Detect which cell encompasses the target text, then output its [X, Y] center coordinate. 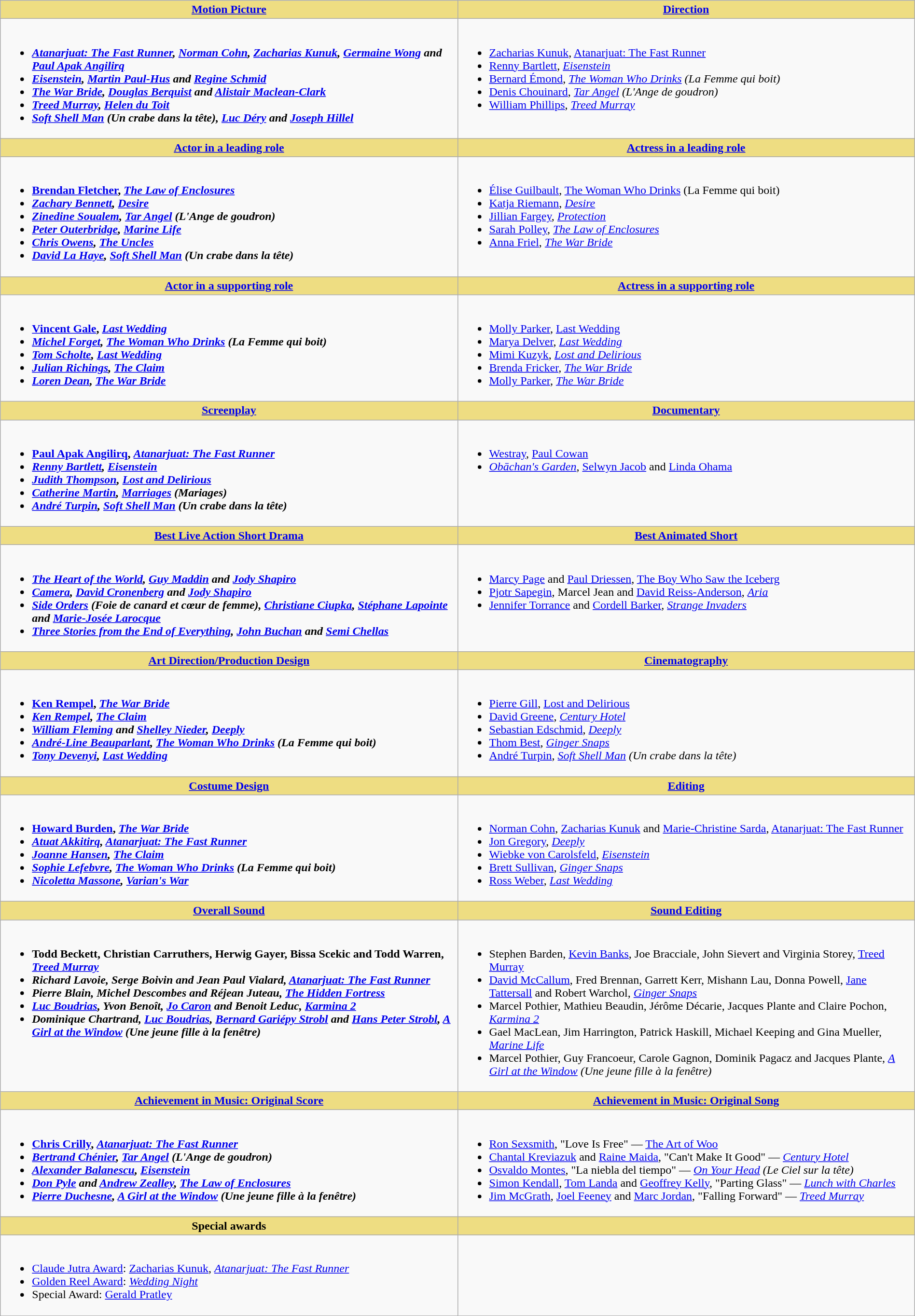
Claude Jutra Award: Zacharias Kunuk, Atanarjuat: The Fast RunnerGolden Reel Award: Wedding NightSpecial Award: Gerald Pratley [229, 1275]
Best Live Action Short Drama [229, 535]
Documentary [686, 411]
Actor in a leading role [229, 148]
Overall Sound [229, 911]
Art Direction/Production Design [229, 660]
Molly Parker, Last WeddingMarya Delver, Last WeddingMimi Kuzyk, Lost and DeliriousBrenda Fricker, The War BrideMolly Parker, The War Bride [686, 348]
Direction [686, 10]
Editing [686, 786]
Actor in a supporting role [229, 286]
Cinematography [686, 660]
Actress in a supporting role [686, 286]
Achievement in Music: Original Song [686, 1101]
Motion Picture [229, 10]
Costume Design [229, 786]
Achievement in Music: Original Score [229, 1101]
Sound Editing [686, 911]
Special awards [229, 1226]
Best Animated Short [686, 535]
Westray, Paul CowanObāchan's Garden, Selwyn Jacob and Linda Ohama [686, 473]
Screenplay [229, 411]
Actress in a leading role [686, 148]
